From the cell containing the given text, extract its center point as (x, y) coordinate. 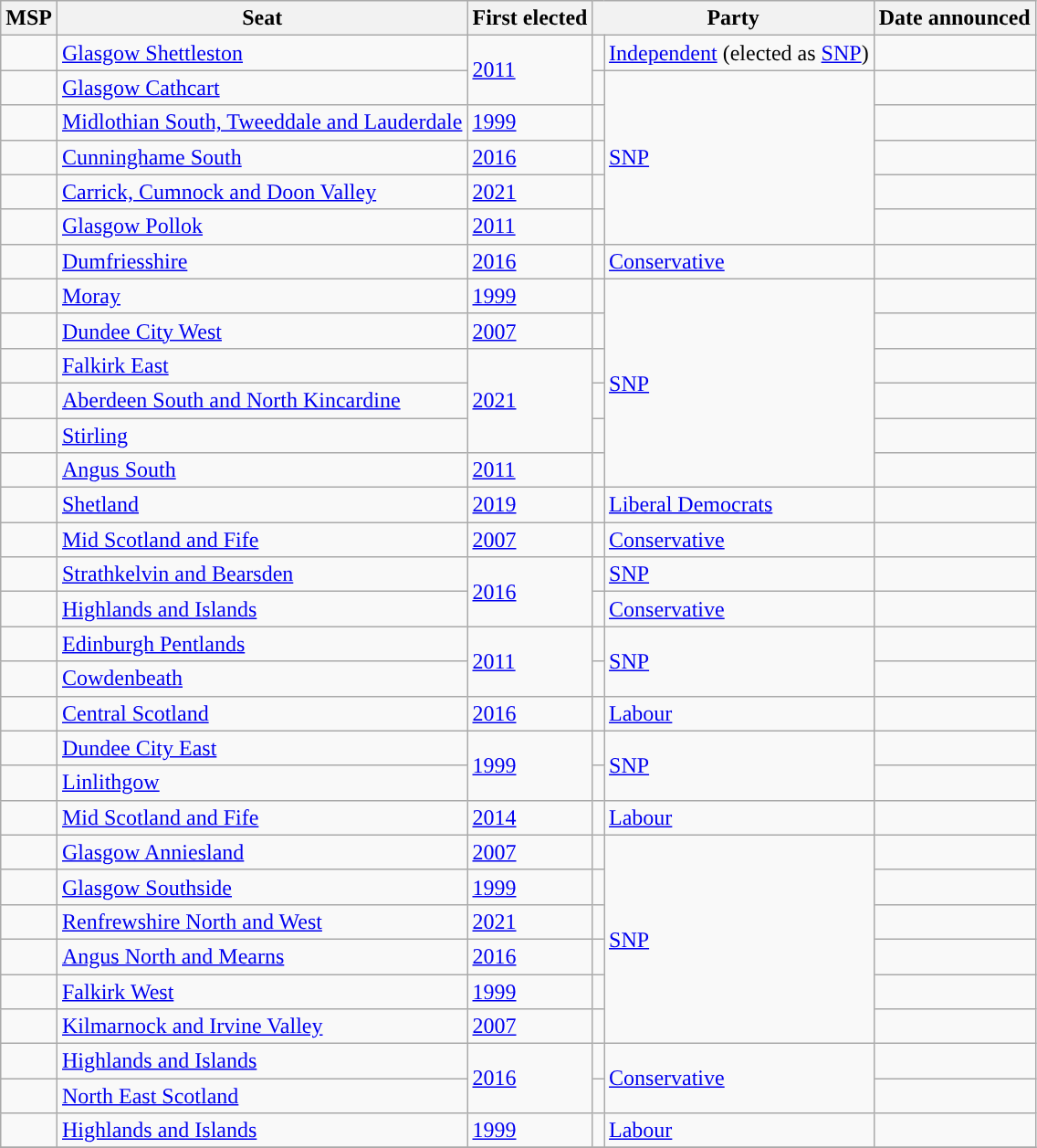
Independent (elected as SNP) (739, 53)
Dumfriesshire (261, 261)
Date announced (955, 18)
North East Scotland (261, 1096)
Falkirk West (261, 991)
Glasgow Anniesland (261, 852)
Aberdeen South and North Kincardine (261, 400)
Kilmarnock and Irvine Valley (261, 1027)
Dundee City West (261, 331)
Stirling (261, 436)
Seat (261, 18)
Liberal Democrats (739, 505)
Dundee City East (261, 748)
Cunninghame South (261, 157)
Cowdenbeath (261, 679)
2014 (529, 817)
Midlothian South, Tweeddale and Lauderdale (261, 122)
First elected (529, 18)
Glasgow Pollok (261, 226)
Glasgow Shettleston (261, 53)
Linlithgow (261, 783)
Glasgow Southside (261, 887)
Party (733, 18)
Shetland (261, 505)
Renfrewshire North and West (261, 922)
Edinburgh Pentlands (261, 644)
MSP (29, 18)
Strathkelvin and Bearsden (261, 574)
Glasgow Cathcart (261, 88)
Angus North and Mearns (261, 956)
Falkirk East (261, 365)
Angus South (261, 470)
Moray (261, 296)
Carrick, Cumnock and Doon Valley (261, 192)
2019 (529, 505)
Central Scotland (261, 713)
